Search for the cell housing the specified text and yield its (X, Y) center coordinate. 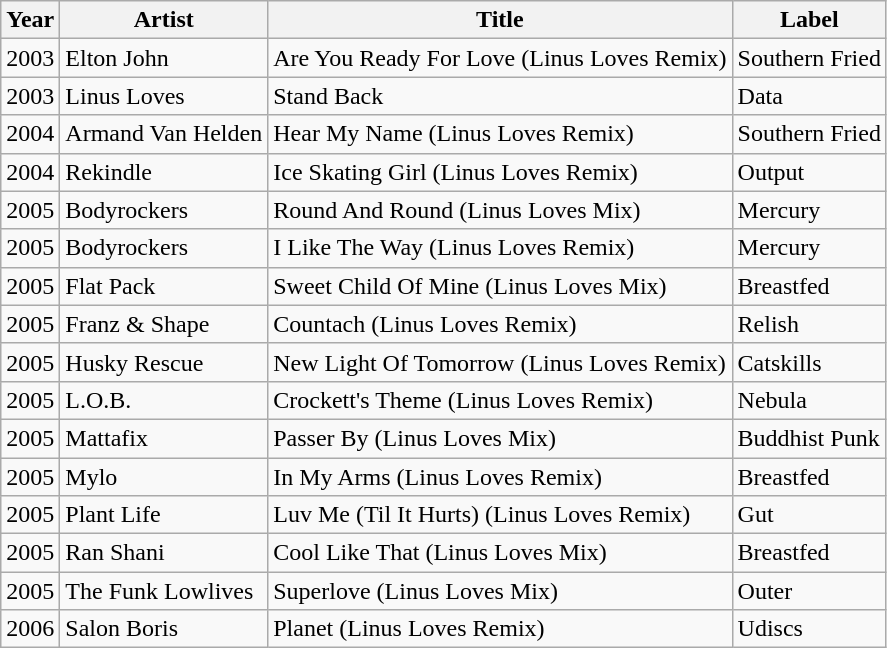
Data (809, 96)
Passer By (Linus Loves Mix) (500, 438)
Rekindle (164, 172)
I Like The Way (Linus Loves Remix) (500, 248)
Ran Shani (164, 553)
L.O.B. (164, 400)
Armand Van Helden (164, 134)
Sweet Child Of Mine (Linus Loves Mix) (500, 286)
Relish (809, 324)
Mattafix (164, 438)
Franz & Shape (164, 324)
Mylo (164, 477)
Title (500, 20)
Countach (Linus Loves Remix) (500, 324)
Nebula (809, 400)
Year (30, 20)
Stand Back (500, 96)
Planet (Linus Loves Remix) (500, 629)
Salon Boris (164, 629)
Elton John (164, 58)
Cool Like That (Linus Loves Mix) (500, 553)
Are You Ready For Love (Linus Loves Remix) (500, 58)
Label (809, 20)
Linus Loves (164, 96)
Flat Pack (164, 286)
Outer (809, 591)
Crockett's Theme (Linus Loves Remix) (500, 400)
Ice Skating Girl (Linus Loves Remix) (500, 172)
Plant Life (164, 515)
Husky Rescue (164, 362)
Gut (809, 515)
The Funk Lowlives (164, 591)
Udiscs (809, 629)
Buddhist Punk (809, 438)
Hear My Name (Linus Loves Remix) (500, 134)
New Light Of Tomorrow (Linus Loves Remix) (500, 362)
Artist (164, 20)
Luv Me (Til It Hurts) (Linus Loves Remix) (500, 515)
Catskills (809, 362)
2006 (30, 629)
In My Arms (Linus Loves Remix) (500, 477)
Superlove (Linus Loves Mix) (500, 591)
Output (809, 172)
Round And Round (Linus Loves Mix) (500, 210)
